Identify which cell holds the provided text, then report its [x, y] central coordinate. 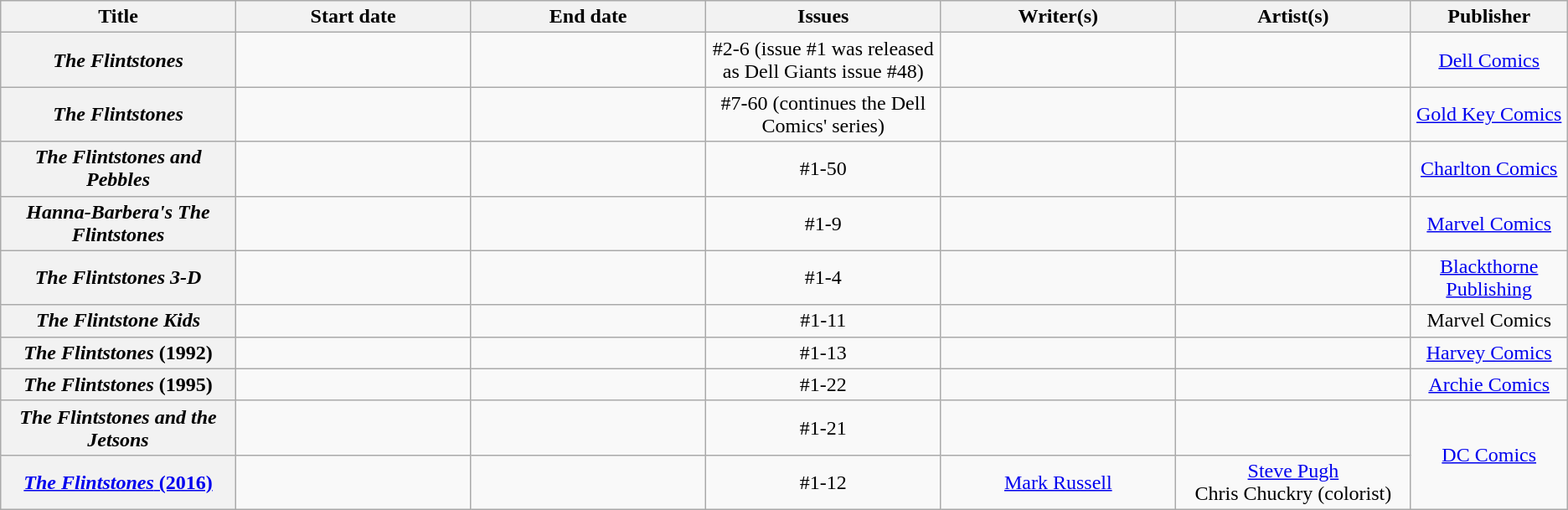
Gold Key Comics [1489, 114]
#1-11 [823, 321]
Steve Pugh Chris Chuckry (colorist) [1293, 482]
#1-9 [823, 223]
#2-6 (issue #1 was released as Dell Giants issue #48) [823, 60]
Blackthorne Publishing [1489, 278]
Start date [353, 17]
#1-50 [823, 169]
Hanna-Barbera's The Flintstones [119, 223]
The Flintstones (1992) [119, 353]
#1-22 [823, 384]
The Flintstones and the Jetsons [119, 427]
DC Comics [1489, 455]
The Flintstone Kids [119, 321]
The Flintstones (2016) [119, 482]
Archie Comics [1489, 384]
#1-12 [823, 482]
The Flintstones 3-D [119, 278]
Harvey Comics [1489, 353]
Title [119, 17]
Publisher [1489, 17]
#1-13 [823, 353]
#1-4 [823, 278]
End date [588, 17]
Writer(s) [1059, 17]
Dell Comics [1489, 60]
#7-60 (continues the Dell Comics' series) [823, 114]
Charlton Comics [1489, 169]
The Flintstones (1995) [119, 384]
The Flintstones and Pebbles [119, 169]
Artist(s) [1293, 17]
#1-21 [823, 427]
Issues [823, 17]
Mark Russell [1059, 482]
